Determine the (X, Y) coordinate at the center of the cell enclosing the given text.  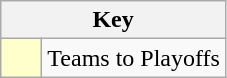
Teams to Playoffs (134, 58)
Key (114, 20)
